Detect which cell encompasses the target text, then output its [X, Y] center coordinate. 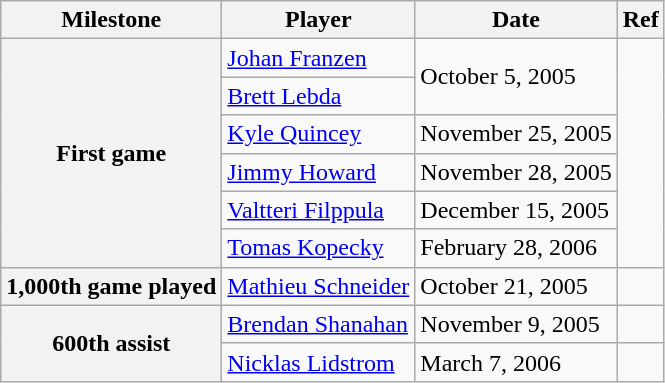
Johan Franzen [318, 58]
March 7, 2006 [516, 362]
Tomas Kopecky [318, 248]
600th assist [112, 343]
October 21, 2005 [516, 286]
Mathieu Schneider [318, 286]
December 15, 2005 [516, 210]
Date [516, 20]
1,000th game played [112, 286]
Jimmy Howard [318, 172]
Brett Lebda [318, 96]
October 5, 2005 [516, 77]
Player [318, 20]
Ref [640, 20]
Milestone [112, 20]
Brendan Shanahan [318, 324]
November 9, 2005 [516, 324]
Kyle Quincey [318, 134]
November 25, 2005 [516, 134]
Nicklas Lidstrom [318, 362]
February 28, 2006 [516, 248]
Valtteri Filppula [318, 210]
November 28, 2005 [516, 172]
First game [112, 153]
